Output the (x, y) coordinate of the center of the cell containing the given text.  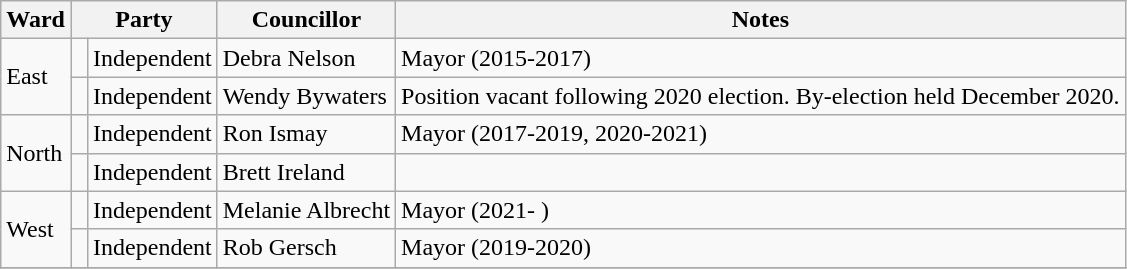
Position vacant following 2020 election. By-election held December 2020. (761, 96)
Councillor (306, 20)
Brett Ireland (306, 172)
Mayor (2021- ) (761, 210)
Debra Nelson (306, 58)
Melanie Albrecht (306, 210)
Wendy Bywaters (306, 96)
Notes (761, 20)
West (36, 229)
Mayor (2017-2019, 2020-2021) (761, 134)
Mayor (2019-2020) (761, 248)
East (36, 77)
Ron Ismay (306, 134)
Party (144, 20)
Mayor (2015-2017) (761, 58)
Ward (36, 20)
Rob Gersch (306, 248)
North (36, 153)
